Capture the cell that displays the provided text and extract its (x, y) central coordinate. 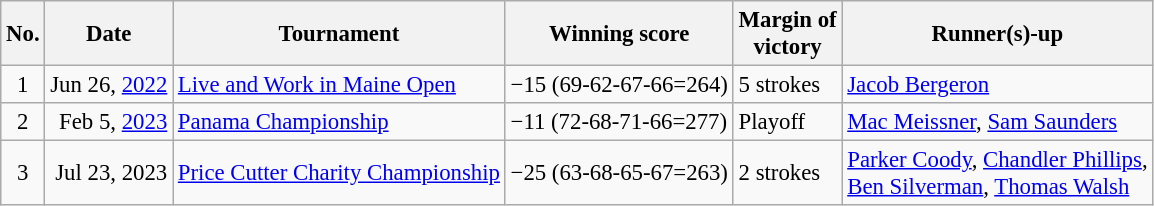
−25 (63-68-65-67=263) (619, 174)
2 strokes (788, 174)
−15 (69-62-67-66=264) (619, 85)
−11 (72-68-71-66=277) (619, 122)
1 (23, 85)
Panama Championship (340, 122)
Live and Work in Maine Open (340, 85)
3 (23, 174)
Feb 5, 2023 (109, 122)
Price Cutter Charity Championship (340, 174)
Jun 26, 2022 (109, 85)
Date (109, 34)
Jul 23, 2023 (109, 174)
Margin ofvictory (788, 34)
Runner(s)-up (998, 34)
Parker Coody, Chandler Phillips, Ben Silverman, Thomas Walsh (998, 174)
Jacob Bergeron (998, 85)
No. (23, 34)
Mac Meissner, Sam Saunders (998, 122)
Playoff (788, 122)
2 (23, 122)
Tournament (340, 34)
Winning score (619, 34)
5 strokes (788, 85)
